Locate the cell with the specified text and output its (x, y) center coordinate. 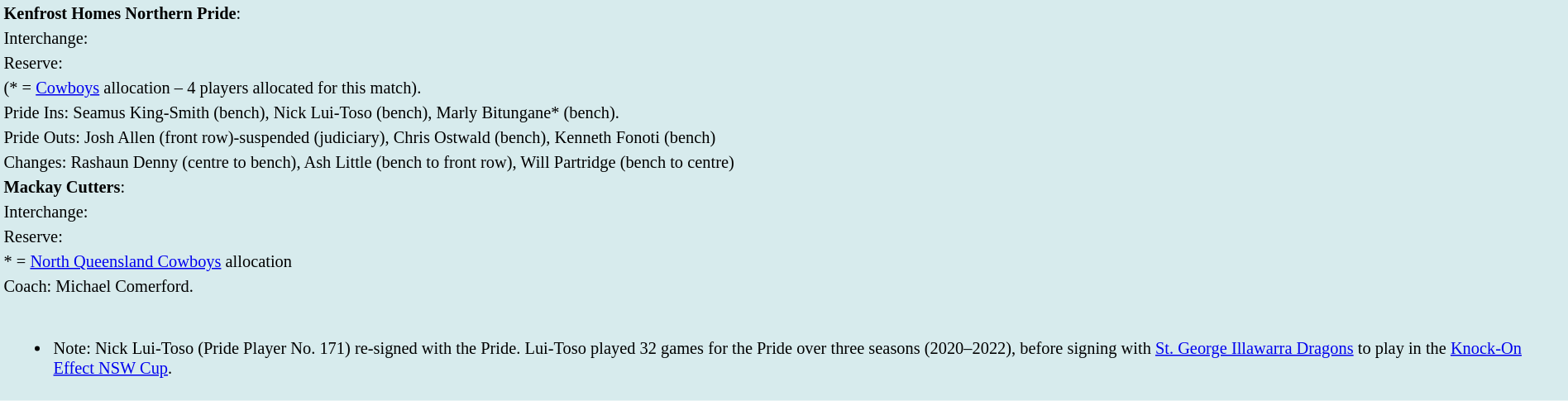
Changes: Rashaun Denny (centre to bench), Ash Little (bench to front row), Will Partridge (bench to centre) (784, 162)
* = North Queensland Cowboys allocation (784, 261)
Coach: Michael Comerford. (784, 286)
Pride Outs: Josh Allen (front row)-suspended (judiciary), Chris Ostwald (bench), Kenneth Fonoti (bench) (784, 137)
(* = Cowboys allocation – 4 players allocated for this match). (784, 88)
Mackay Cutters: (784, 187)
Kenfrost Homes Northern Pride: (784, 13)
Pride Ins: Seamus King-Smith (bench), Nick Lui-Toso (bench), Marly Bitungane* (bench). (784, 112)
